For the text-containing cell, return its midpoint in (x, y) coordinate format. 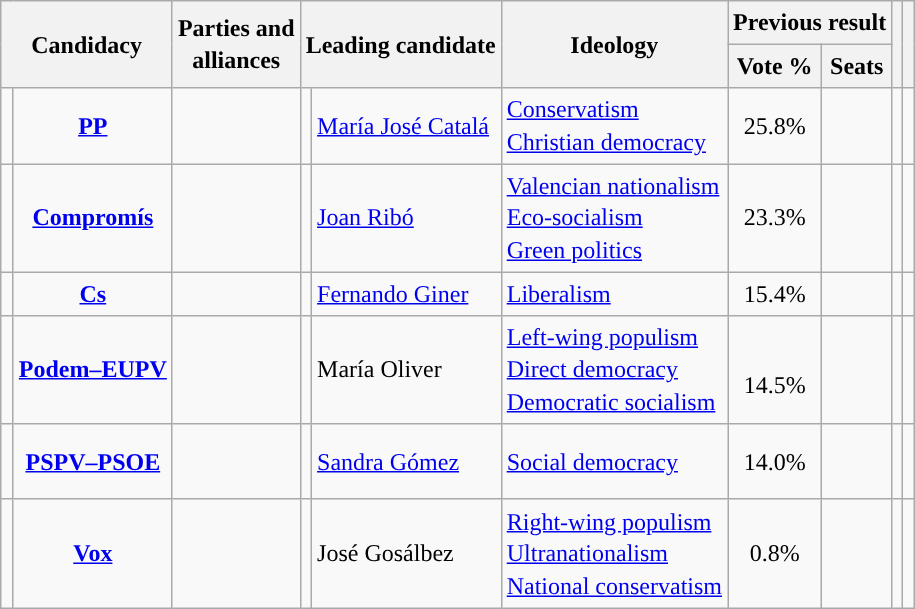
Left-wing populismDirect democracyDemocratic socialism (614, 369)
Vox (92, 553)
Joan Ribó (407, 218)
Cs (92, 294)
María José Catalá (407, 126)
Fernando Giner (407, 294)
María Oliver (407, 369)
0.8% (775, 553)
Ideology (614, 44)
Compromís (92, 218)
Vote % (775, 66)
Previous result (810, 22)
25.8% (775, 126)
Parties andalliances (236, 44)
ConservatismChristian democracy (614, 126)
PSPV–PSOE (92, 461)
Podem–EUPV (92, 369)
Valencian nationalismEco-socialismGreen politics (614, 218)
Right-wing populismUltranationalismNational conservatism (614, 553)
Liberalism (614, 294)
Social democracy (614, 461)
Leading candidate (400, 44)
23.3% (775, 218)
Seats (857, 66)
José Gosálbez (407, 553)
14.0% (775, 461)
15.4% (775, 294)
PP (92, 126)
Candidacy (87, 44)
Sandra Gómez (407, 461)
14.5% (775, 369)
